Provide the [X, Y] coordinate of the cell's center where the given text is located.  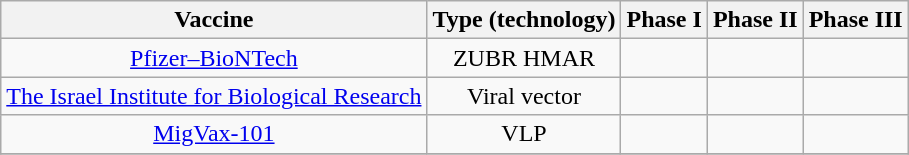
Phase III [856, 20]
VLP [524, 134]
Type (technology) [524, 20]
Phase I [664, 20]
Viral vector [524, 96]
Phase II [755, 20]
Pfizer–BioNTech [214, 58]
Vaccine [214, 20]
The Israel Institute for Biological Research [214, 96]
MigVax-101 [214, 134]
ZUBR HMAR [524, 58]
